Capture the cell that displays the provided text and extract its (x, y) central coordinate. 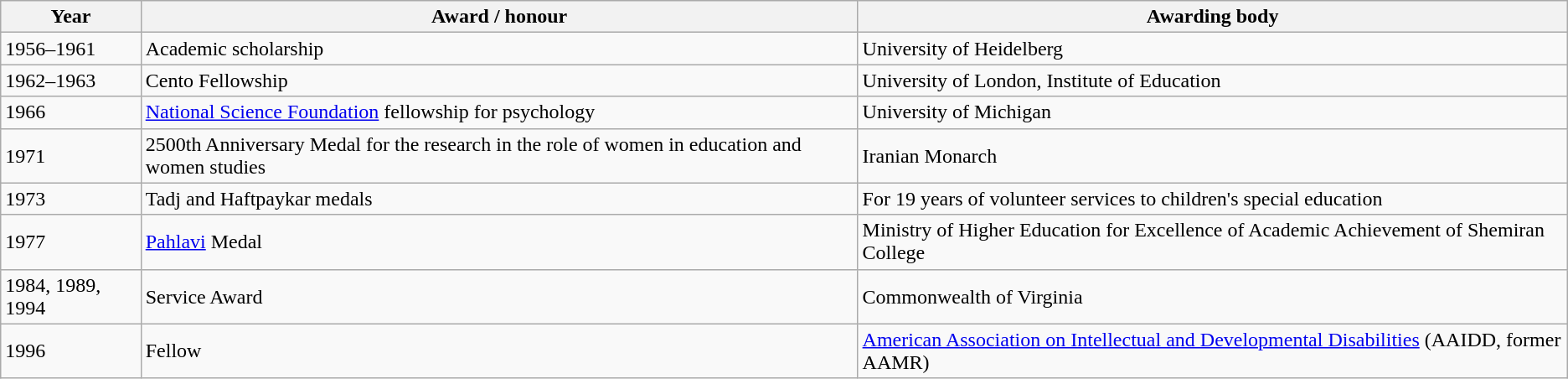
University of London, Institute of Education (1213, 80)
1956–1961 (70, 49)
1996 (70, 350)
1973 (70, 199)
Awarding body (1213, 17)
Award / honour (499, 17)
University of Michigan (1213, 112)
Tadj and Haftpaykar medals (499, 199)
2500th Anniversary Medal for the research in the role of women in education and women studies (499, 156)
Iranian Monarch (1213, 156)
1962–1963 (70, 80)
Pahlavi Medal (499, 241)
1966 (70, 112)
Fellow (499, 350)
American Association on Intellectual and Developmental Disabilities (AAIDD, former AAMR) (1213, 350)
For 19 years of volunteer services to children's special education (1213, 199)
National Science Foundation fellowship for psychology (499, 112)
Commonwealth of Virginia (1213, 297)
1984, 1989, 1994 (70, 297)
1971 (70, 156)
1977 (70, 241)
Year (70, 17)
Cento Fellowship (499, 80)
Service Award (499, 297)
Ministry of Higher Education for Excellence of Academic Achievement of Shemiran College (1213, 241)
Academic scholarship (499, 49)
University of Heidelberg (1213, 49)
